Find where the given text appears and provide that cell's center as (x, y) coordinate. 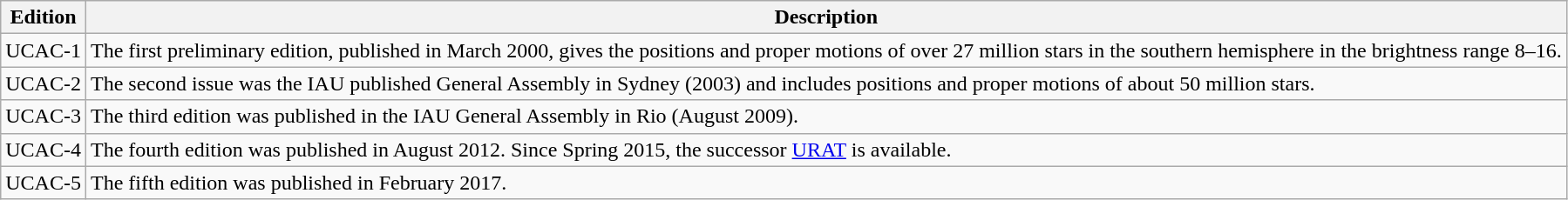
Description (826, 17)
The second issue was the IAU published General Assembly in Sydney (2003) and includes positions and proper motions of about 50 million stars. (826, 83)
The fourth edition was published in August 2012. Since Spring 2015, the successor URAT is available. (826, 150)
Edition (44, 17)
UCAC-3 (44, 117)
UCAC-5 (44, 183)
The third edition was published in the IAU General Assembly in Rio (August 2009). (826, 117)
UCAC-4 (44, 150)
UCAC-1 (44, 50)
The fifth edition was published in February 2017. (826, 183)
UCAC-2 (44, 83)
